Find where the given text appears and provide that cell's center as [x, y] coordinate. 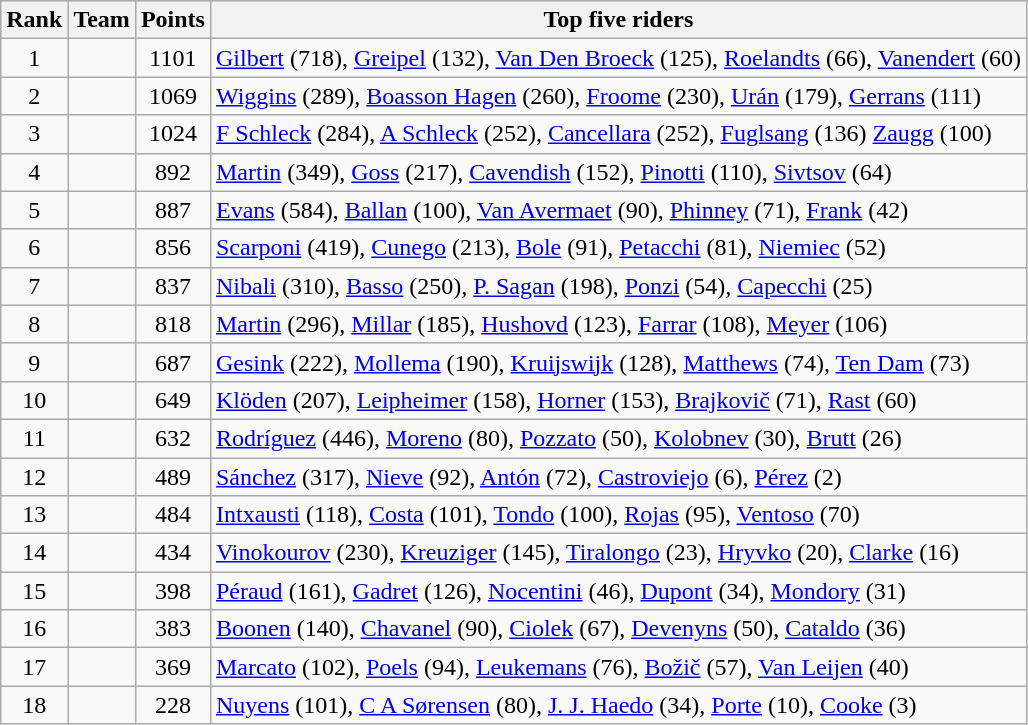
687 [172, 362]
17 [34, 667]
F Schleck (284), A Schleck (252), Cancellara (252), Fuglsang (136) Zaugg (100) [618, 134]
Nibali (310), Basso (250), P. Sagan (198), Ponzi (54), Capecchi (25) [618, 286]
1024 [172, 134]
8 [34, 324]
2 [34, 96]
3 [34, 134]
1101 [172, 58]
Rodríguez (446), Moreno (80), Pozzato (50), Kolobnev (30), Brutt (26) [618, 438]
Boonen (140), Chavanel (90), Ciolek (67), Devenyns (50), Cataldo (36) [618, 629]
Rank [34, 20]
15 [34, 591]
649 [172, 400]
Gilbert (718), Greipel (132), Van Den Broeck (125), Roelandts (66), Vanendert (60) [618, 58]
Marcato (102), Poels (94), Leukemans (76), Božič (57), Van Leijen (40) [618, 667]
892 [172, 172]
18 [34, 705]
228 [172, 705]
Péraud (161), Gadret (126), Nocentini (46), Dupont (34), Mondory (31) [618, 591]
Martin (296), Millar (185), Hushovd (123), Farrar (108), Meyer (106) [618, 324]
369 [172, 667]
632 [172, 438]
Intxausti (118), Costa (101), Tondo (100), Rojas (95), Ventoso (70) [618, 515]
4 [34, 172]
1 [34, 58]
Wiggins (289), Boasson Hagen (260), Froome (230), Urán (179), Gerrans (111) [618, 96]
489 [172, 477]
13 [34, 515]
Scarponi (419), Cunego (213), Bole (91), Petacchi (81), Niemiec (52) [618, 248]
14 [34, 553]
7 [34, 286]
837 [172, 286]
Martin (349), Goss (217), Cavendish (152), Pinotti (110), Sivtsov (64) [618, 172]
434 [172, 553]
Sánchez (317), Nieve (92), Antón (72), Castroviejo (6), Pérez (2) [618, 477]
1069 [172, 96]
11 [34, 438]
Vinokourov (230), Kreuziger (145), Tiralongo (23), Hryvko (20), Clarke (16) [618, 553]
Team [102, 20]
484 [172, 515]
398 [172, 591]
5 [34, 210]
10 [34, 400]
12 [34, 477]
383 [172, 629]
Top five riders [618, 20]
Klöden (207), Leipheimer (158), Horner (153), Brajkovič (71), Rast (60) [618, 400]
9 [34, 362]
818 [172, 324]
Evans (584), Ballan (100), Van Avermaet (90), Phinney (71), Frank (42) [618, 210]
16 [34, 629]
Nuyens (101), C A Sørensen (80), J. J. Haedo (34), Porte (10), Cooke (3) [618, 705]
Gesink (222), Mollema (190), Kruijswijk (128), Matthews (74), Ten Dam (73) [618, 362]
887 [172, 210]
Points [172, 20]
856 [172, 248]
6 [34, 248]
